For the text-containing cell, return its midpoint in (X, Y) coordinate format. 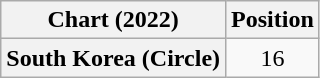
South Korea (Circle) (114, 58)
Position (273, 20)
Chart (2022) (114, 20)
16 (273, 58)
